Identify which cell holds the provided text, then report its [x, y] central coordinate. 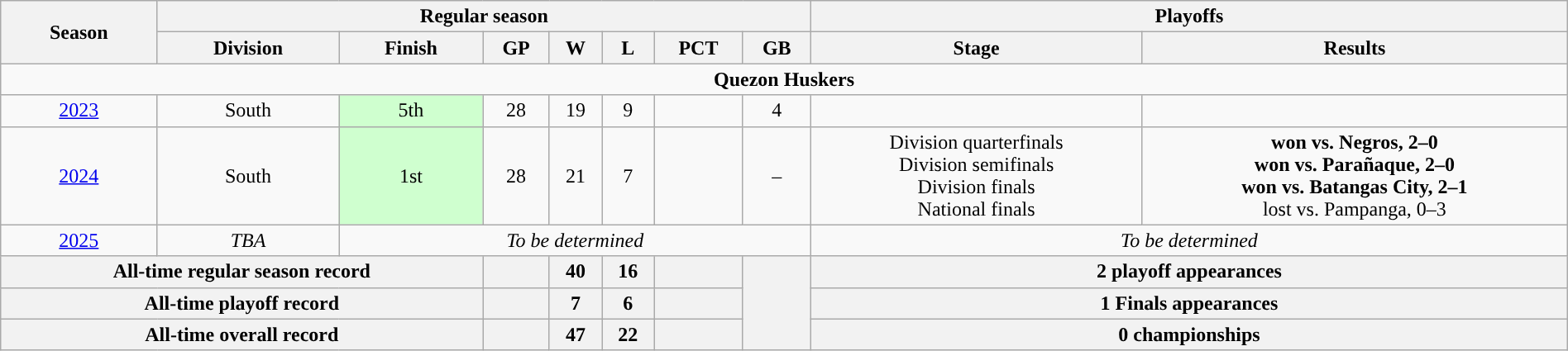
19 [576, 111]
All-time playoff record [241, 303]
1st [411, 175]
0 championships [1189, 334]
GP [516, 48]
2025 [79, 240]
Division [248, 48]
Playoffs [1189, 17]
4 [777, 111]
TBA [248, 240]
Regular season [485, 17]
– [777, 175]
Finish [411, 48]
16 [629, 272]
22 [629, 334]
Results [1355, 48]
PCT [698, 48]
2023 [79, 111]
W [576, 48]
won vs. Negros, 2–0won vs. Parañaque, 2–0won vs. Batangas City, 2–1lost vs. Pampanga, 0–3 [1355, 175]
Quezon Huskers [784, 79]
6 [629, 303]
Division quarterfinalsDivision semifinalsDivision finalsNational finals [977, 175]
GB [777, 48]
5th [411, 111]
2 playoff appearances [1189, 272]
9 [629, 111]
All-time overall record [241, 334]
1 Finals appearances [1189, 303]
L [629, 48]
21 [576, 175]
2024 [79, 175]
47 [576, 334]
Season [79, 32]
Stage [977, 48]
40 [576, 272]
All-time regular season record [241, 272]
